From the cell containing the given text, extract its center point as [x, y] coordinate. 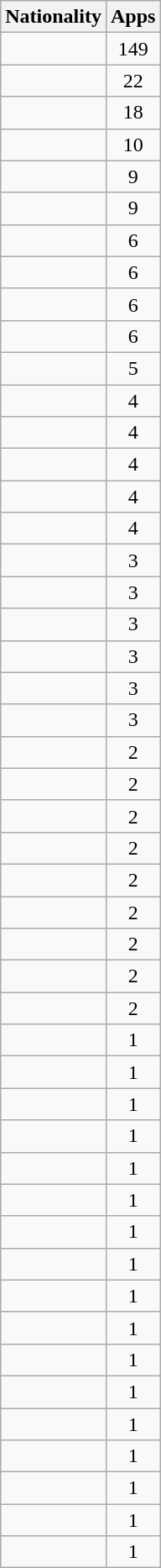
22 [132, 81]
18 [132, 113]
149 [132, 49]
Nationality [54, 17]
10 [132, 145]
5 [132, 368]
Apps [132, 17]
